Return the (X, Y) coordinate for the center point of the cell that contains the specified text.  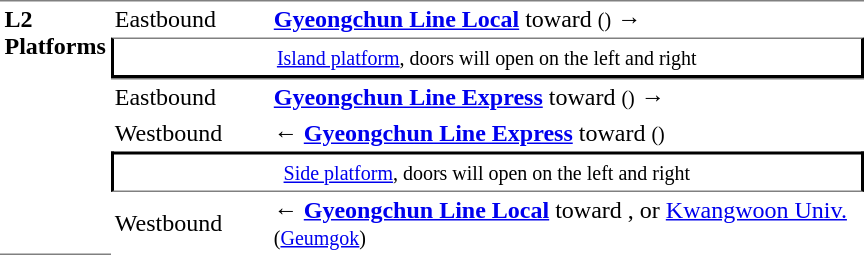
Island platform, doors will open on the left and right (486, 58)
← Gyeongchun Line Local toward , or Kwangwoon Univ. (Geumgok) (566, 224)
Gyeongchun Line Express toward () → (566, 97)
Gyeongchun Line Local toward () → (566, 19)
← Gyeongchun Line Express toward () (566, 134)
L2Platforms (55, 128)
Side platform, doors will open on the left and right (486, 172)
